Capture the cell that displays the provided text and extract its (x, y) central coordinate. 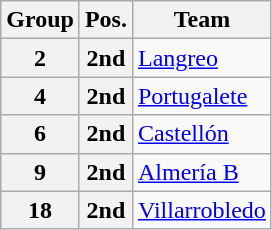
18 (40, 210)
Pos. (106, 20)
Portugalete (202, 96)
4 (40, 96)
6 (40, 134)
Almería B (202, 172)
Langreo (202, 58)
2 (40, 58)
Castellón (202, 134)
Villarrobledo (202, 210)
Team (202, 20)
9 (40, 172)
Group (40, 20)
